Extract the (x, y) coordinate from the center of the cell holding the provided text.  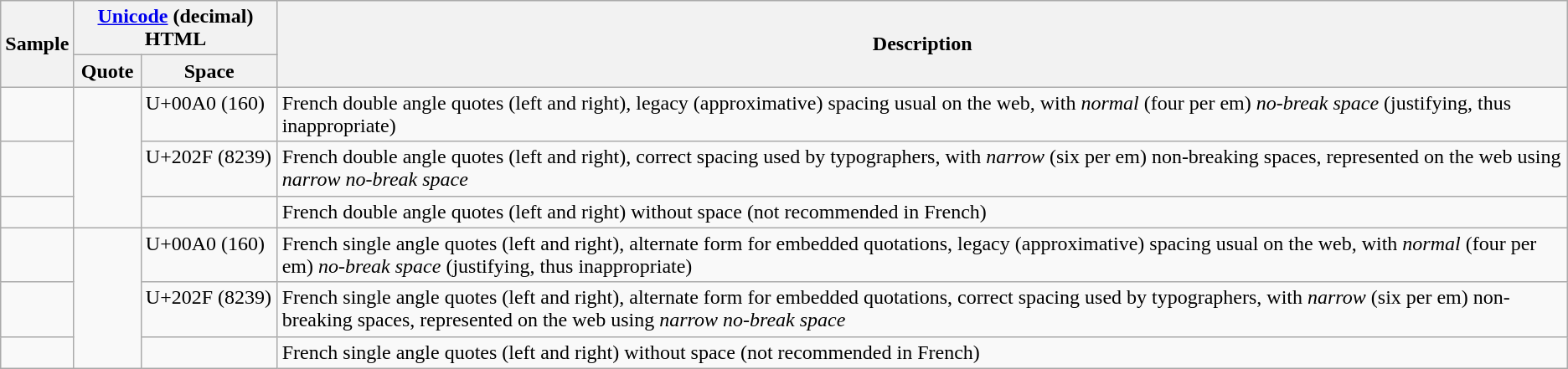
Description (922, 44)
Sample (37, 44)
Unicode (decimal) HTML (176, 28)
Space (209, 71)
French single angle quotes (left and right) without space (not recommended in French) (922, 352)
French double angle quotes (left and right) without space (not recommended in French) (922, 212)
Quote (107, 71)
